Locate the cell with the specified text and output its (X, Y) center coordinate. 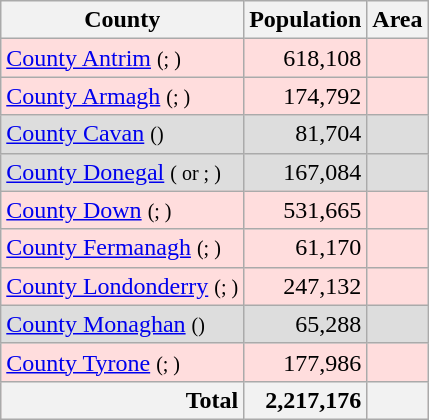
County Tyrone (; ) (122, 362)
County Fermanagh (; ) (122, 248)
Total (122, 400)
County Down (; ) (122, 210)
174,792 (306, 96)
65,288 (306, 324)
81,704 (306, 134)
177,986 (306, 362)
County Londonderry (; ) (122, 286)
Area (398, 20)
167,084 (306, 172)
2,217,176 (306, 400)
247,132 (306, 286)
County Donegal ( or ; ) (122, 172)
County Monaghan () (122, 324)
County (122, 20)
County Cavan () (122, 134)
531,665 (306, 210)
County Armagh (; ) (122, 96)
61,170 (306, 248)
618,108 (306, 58)
County Antrim (; ) (122, 58)
Population (306, 20)
